Output the [X, Y] coordinate of the center of the cell containing the given text.  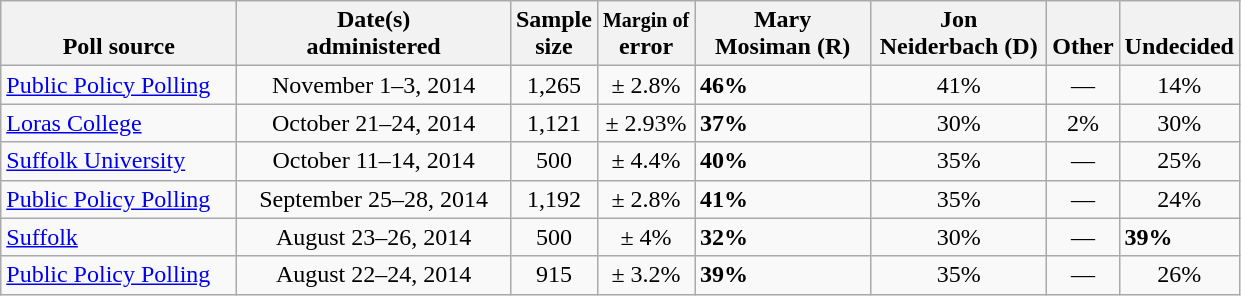
26% [1179, 275]
± 3.2% [646, 275]
46% [783, 85]
Poll source [119, 34]
November 1–3, 2014 [374, 85]
14% [1179, 85]
± 2.93% [646, 123]
MaryMosiman (R) [783, 34]
August 22–24, 2014 [374, 275]
Loras College [119, 123]
Undecided [1179, 34]
32% [783, 237]
24% [1179, 199]
JonNeiderbach (D) [959, 34]
± 4% [646, 237]
October 11–14, 2014 [374, 161]
Date(s)administered [374, 34]
Suffolk [119, 237]
2% [1083, 123]
Margin oferror [646, 34]
September 25–28, 2014 [374, 199]
Suffolk University [119, 161]
1,192 [554, 199]
October 21–24, 2014 [374, 123]
1,265 [554, 85]
25% [1179, 161]
1,121 [554, 123]
Samplesize [554, 34]
Other [1083, 34]
37% [783, 123]
40% [783, 161]
915 [554, 275]
August 23–26, 2014 [374, 237]
± 4.4% [646, 161]
